Return (x, y) of the center of cell containing provided text 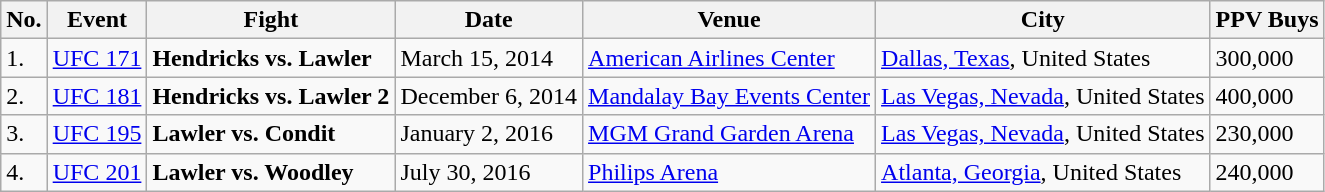
Fight (271, 20)
March 15, 2014 (489, 58)
UFC 171 (97, 58)
Dallas, Texas, United States (1044, 58)
December 6, 2014 (489, 96)
300,000 (1267, 58)
Mandalay Bay Events Center (730, 96)
No. (24, 20)
UFC 181 (97, 96)
Lawler vs. Woodley (271, 172)
PPV Buys (1267, 20)
240,000 (1267, 172)
Event (97, 20)
City (1044, 20)
Hendricks vs. Lawler (271, 58)
Hendricks vs. Lawler 2 (271, 96)
400,000 (1267, 96)
UFC 195 (97, 134)
Lawler vs. Condit (271, 134)
Atlanta, Georgia, United States (1044, 172)
Philips Arena (730, 172)
July 30, 2016 (489, 172)
January 2, 2016 (489, 134)
Date (489, 20)
2. (24, 96)
MGM Grand Garden Arena (730, 134)
230,000 (1267, 134)
4. (24, 172)
American Airlines Center (730, 58)
1. (24, 58)
Venue (730, 20)
3. (24, 134)
UFC 201 (97, 172)
